From the cell containing the given text, extract its center point as (X, Y) coordinate. 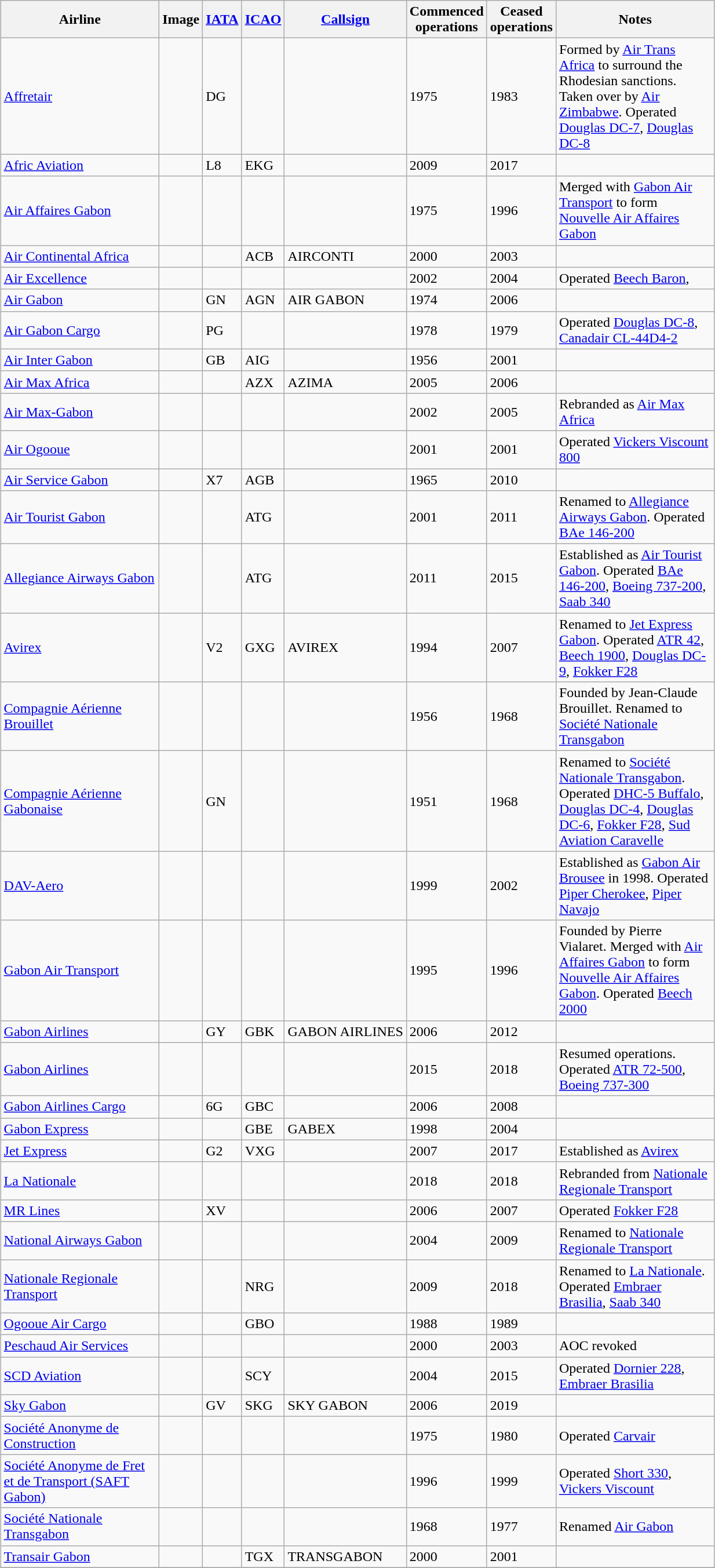
AOC revoked (635, 1346)
Founded by Pierre Vialaret. Merged with Air Affaires Gabon to form Nouvelle Air Affaires Gabon. Operated Beech 2000 (635, 970)
Rebranded from Nationale Regionale Transport (635, 1181)
AIG (263, 360)
GXG (263, 648)
Allegiance Airways Gabon (80, 578)
1979 (521, 330)
1974 (446, 300)
Société Anonyme de Construction (80, 1436)
Resumed operations. Operated ATR 72-500, Boeing 737-300 (635, 1069)
G2 (222, 1151)
Ceasedoperations (521, 20)
DG (222, 96)
Commencedoperations (446, 20)
AIR GABON (345, 300)
1995 (446, 970)
Operated Carvair (635, 1436)
GV (222, 1406)
Callsign (345, 20)
1977 (521, 1526)
1989 (521, 1324)
Rebranded as Air Max Africa (635, 411)
XV (222, 1210)
VXG (263, 1151)
Affretair (80, 96)
Société Nationale Transgabon (80, 1526)
PG (222, 330)
2012 (521, 1031)
Jet Express (80, 1151)
Air Affaires Gabon (80, 211)
Renamed Air Gabon (635, 1526)
Sky Gabon (80, 1406)
1983 (521, 96)
DAV-Aero (80, 885)
Air Gabon Cargo (80, 330)
GABON AIRLINES (345, 1031)
GBO (263, 1324)
Formed by Air Trans Africa to surround the Rhodesian sanctions. Taken over by Air Zimbabwe. Operated Douglas DC-7, Douglas DC-8 (635, 96)
1965 (446, 479)
1978 (446, 330)
AZIMA (345, 382)
Air Ogooue (80, 450)
Air Tourist Gabon (80, 517)
La Nationale (80, 1181)
SCY (263, 1376)
Nationale Regionale Transport (80, 1286)
AGN (263, 300)
IATA (222, 20)
Afric Aviation (80, 165)
Airline (80, 20)
Air Excellence (80, 278)
Image (181, 20)
TRANSGABON (345, 1556)
AGB (263, 479)
Renamed to Allegiance Airways Gabon. Operated BAe 146-200 (635, 517)
TGX (263, 1556)
MR Lines (80, 1210)
Transair Gabon (80, 1556)
1980 (521, 1436)
AIRCONTI (345, 256)
Renamed to Nationale Regionale Transport (635, 1240)
Renamed to La Nationale. Operated Embraer Brasilia, Saab 340 (635, 1286)
Air Gabon (80, 300)
1994 (446, 648)
Air Max Africa (80, 382)
1951 (446, 801)
Founded by Jean-Claude Brouillet. Renamed to Société Nationale Transgabon (635, 716)
AVIREX (345, 648)
Société Anonyme de Fret et de Transport (SAFT Gabon) (80, 1481)
AZX (263, 382)
Air Max-Gabon (80, 411)
GBK (263, 1031)
Air Continental Africa (80, 256)
2019 (521, 1406)
Ogooue Air Cargo (80, 1324)
Operated Vickers Viscount 800 (635, 450)
Renamed to Société Nationale Transgabon. Operated DHC-5 Buffalo, Douglas DC-4, Douglas DC-6, Fokker F28, Sud Aviation Caravelle (635, 801)
Renamed to Jet Express Gabon. Operated ATR 42, Beech 1900, Douglas DC-9, Fokker F28 (635, 648)
Gabon Airlines Cargo (80, 1107)
GABEX (345, 1129)
SKG (263, 1406)
National Airways Gabon (80, 1240)
SCD Aviation (80, 1376)
GBE (263, 1129)
1988 (446, 1324)
Established as Gabon Air Brousee in 1998. Operated Piper Cherokee, Piper Navajo (635, 885)
Compagnie Aérienne Brouillet (80, 716)
Operated Fokker F28 (635, 1210)
Notes (635, 20)
Gabon Express (80, 1129)
Operated Dornier 228, Embraer Brasilia (635, 1376)
Air Service Gabon (80, 479)
ICAO (263, 20)
2010 (521, 479)
GBC (263, 1107)
Gabon Air Transport (80, 970)
L8 (222, 165)
1998 (446, 1129)
GB (222, 360)
Established as Avirex (635, 1151)
Operated Douglas DC-8, Canadair CL-44D4-2 (635, 330)
Compagnie Aérienne Gabonaise (80, 801)
Operated Beech Baron, (635, 278)
Merged with Gabon Air Transport to form Nouvelle Air Affaires Gabon (635, 211)
SKY GABON (345, 1406)
Peschaud Air Services (80, 1346)
GY (222, 1031)
Operated Short 330, Vickers Viscount (635, 1481)
EKG (263, 165)
Air Inter Gabon (80, 360)
V2 (222, 648)
X7 (222, 479)
6G (222, 1107)
NRG (263, 1286)
Avirex (80, 648)
ACB (263, 256)
2008 (521, 1107)
Established as Air Tourist Gabon. Operated BAe 146-200, Boeing 737-200, Saab 340 (635, 578)
